Pinpoint the cell where the given text exists, returning its (x, y) midpoint coordinate. 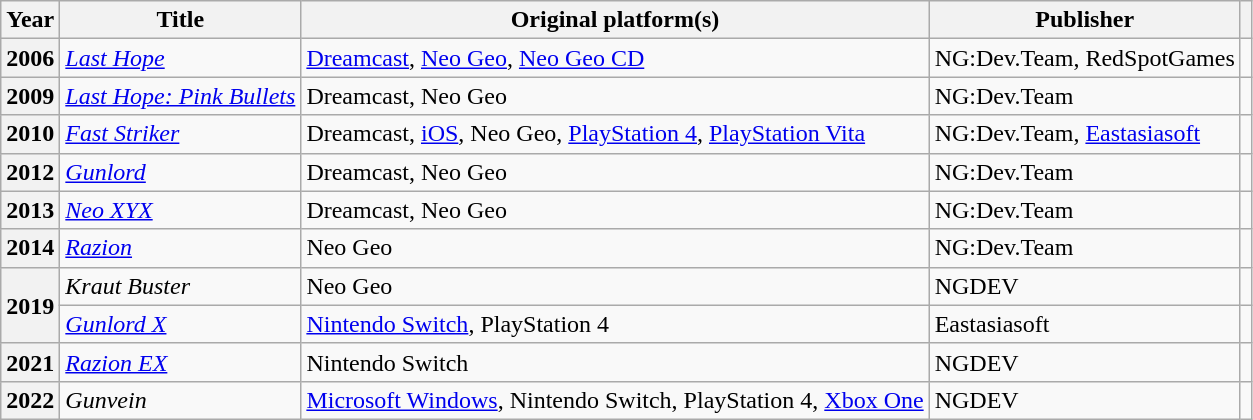
Razion EX (180, 362)
Microsoft Windows, Nintendo Switch, PlayStation 4, Xbox One (615, 400)
2013 (30, 210)
2021 (30, 362)
2019 (30, 305)
Gunlord (180, 172)
Kraut Buster (180, 286)
Fast Striker (180, 134)
2012 (30, 172)
Dreamcast, iOS, Neo Geo, PlayStation 4, PlayStation Vita (615, 134)
Dreamcast, Neo Geo, Neo Geo CD (615, 58)
Last Hope (180, 58)
Eastasiasoft (1084, 324)
Nintendo Switch (615, 362)
NG:Dev.Team, Eastasiasoft (1084, 134)
Original platform(s) (615, 20)
2022 (30, 400)
Neo XYX (180, 210)
Publisher (1084, 20)
Gunlord X (180, 324)
2009 (30, 96)
Last Hope: Pink Bullets (180, 96)
Nintendo Switch, PlayStation 4 (615, 324)
Year (30, 20)
Razion (180, 248)
NG:Dev.Team, RedSpotGames (1084, 58)
2006 (30, 58)
Title (180, 20)
Gunvein (180, 400)
2014 (30, 248)
2010 (30, 134)
